Pinpoint the cell where the given text exists, returning its [X, Y] midpoint coordinate. 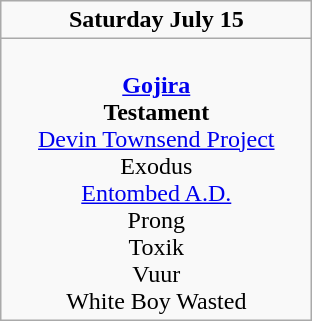
Gojira Testament Devin Townsend Project Exodus Entombed A.D. Prong Toxik Vuur White Boy Wasted [156, 180]
Saturday July 15 [156, 20]
